Scan for the cell matching the given text and deliver its [X, Y] coordinate at center. 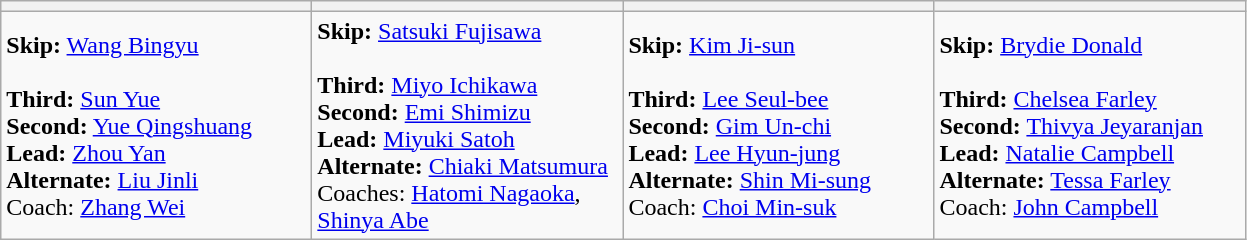
Skip: Satsuki FujisawaThird: Miyo Ichikawa Second: Emi Shimizu Lead: Miyuki Satoh Alternate: Chiaki Matsumura Coaches: Hatomi Nagaoka, Shinya Abe [468, 126]
Skip: Kim Ji-sunThird: Lee Seul-bee Second: Gim Un-chi Lead: Lee Hyun-jung Alternate: Shin Mi-sung Coach: Choi Min-suk [778, 126]
Skip: Wang BingyuThird: Sun Yue Second: Yue Qingshuang Lead: Zhou Yan Alternate: Liu Jinli Coach: Zhang Wei [156, 126]
Skip: Brydie DonaldThird: Chelsea Farley Second: Thivya Jeyaranjan Lead: Natalie Campbell Alternate: Tessa Farley Coach: John Campbell [1090, 126]
